Identify which cell holds the provided text, then report its [X, Y] central coordinate. 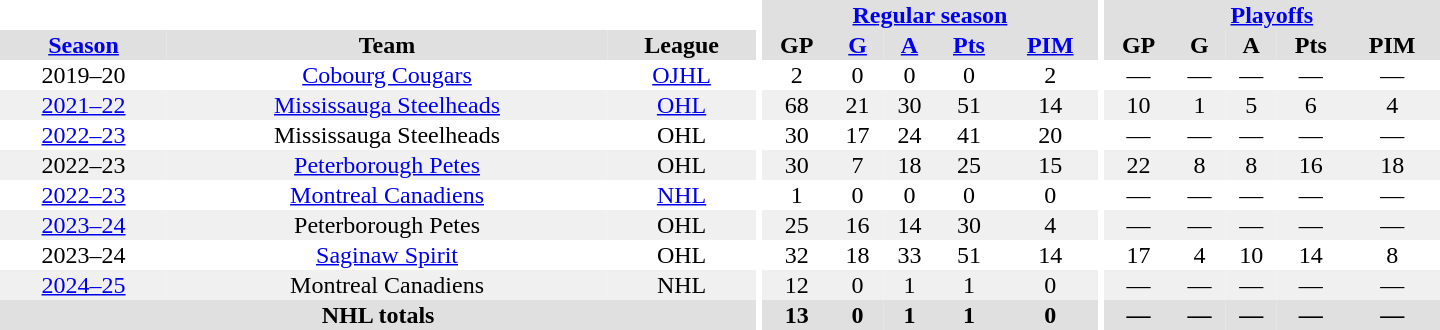
Regular season [930, 15]
5 [1251, 105]
32 [797, 255]
12 [797, 285]
2019–20 [84, 75]
Cobourg Cougars [387, 75]
21 [858, 105]
NHL totals [378, 315]
Season [84, 45]
Playoffs [1272, 15]
41 [968, 135]
22 [1139, 165]
Saginaw Spirit [387, 255]
2021–22 [84, 105]
24 [910, 135]
6 [1310, 105]
33 [910, 255]
League [682, 45]
Team [387, 45]
13 [797, 315]
15 [1050, 165]
OJHL [682, 75]
68 [797, 105]
20 [1050, 135]
7 [858, 165]
2024–25 [84, 285]
